From the cell containing the given text, extract its center point as (X, Y) coordinate. 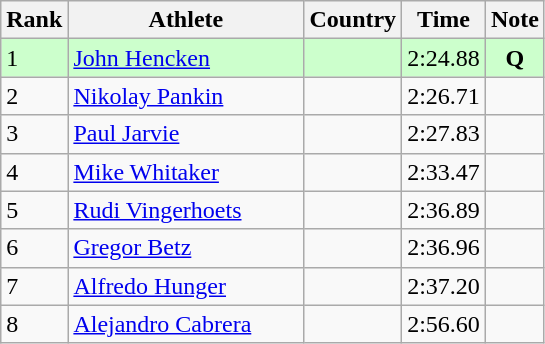
John Hencken (186, 58)
8 (34, 324)
Alfredo Hunger (186, 286)
Paul Jarvie (186, 134)
Mike Whitaker (186, 172)
Country (353, 20)
2:27.83 (444, 134)
2:24.88 (444, 58)
2:26.71 (444, 96)
Nikolay Pankin (186, 96)
1 (34, 58)
2:36.96 (444, 248)
Q (514, 58)
4 (34, 172)
3 (34, 134)
7 (34, 286)
Gregor Betz (186, 248)
6 (34, 248)
Alejandro Cabrera (186, 324)
Rank (34, 20)
Athlete (186, 20)
2:37.20 (444, 286)
2 (34, 96)
2:56.60 (444, 324)
Note (514, 20)
Time (444, 20)
Rudi Vingerhoets (186, 210)
2:36.89 (444, 210)
2:33.47 (444, 172)
5 (34, 210)
